Return [x, y] of the center of cell containing provided text 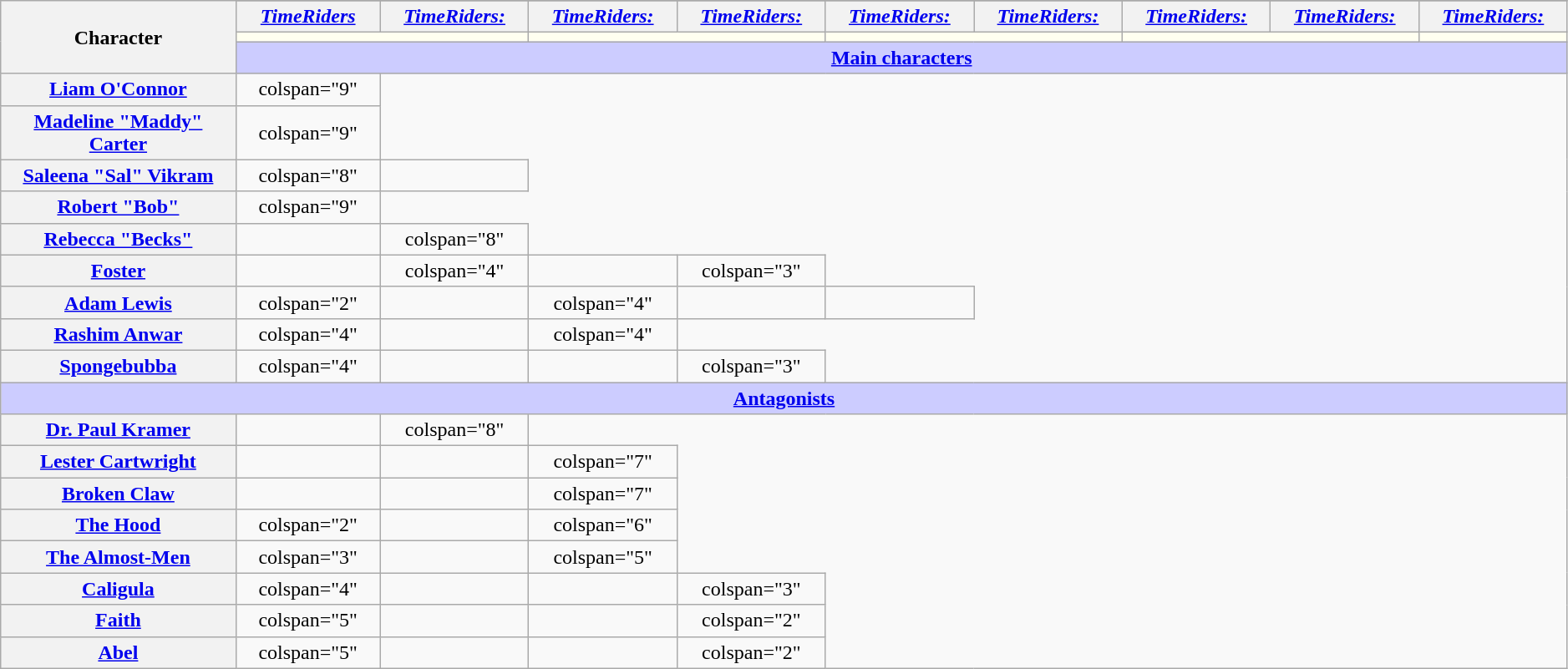
Rashim Anwar [119, 334]
TimeRiders [307, 17]
Caligula [119, 589]
Madeline "Maddy" Carter [119, 132]
Abel [119, 652]
Spongebubba [119, 366]
The Almost-Men [119, 557]
Foster [119, 271]
Dr. Paul Kramer [119, 430]
Lester Cartwright [119, 462]
Broken Claw [119, 494]
Antagonists [784, 398]
Liam O'Connor [119, 89]
Character [119, 37]
Saleena "Sal" Vikram [119, 175]
Main characters [901, 58]
The Hood [119, 525]
Rebecca "Becks" [119, 239]
Robert "Bob" [119, 207]
Faith [119, 621]
Adam Lewis [119, 302]
colspan="6" [603, 525]
